From the cell containing the given text, extract its center point as [x, y] coordinate. 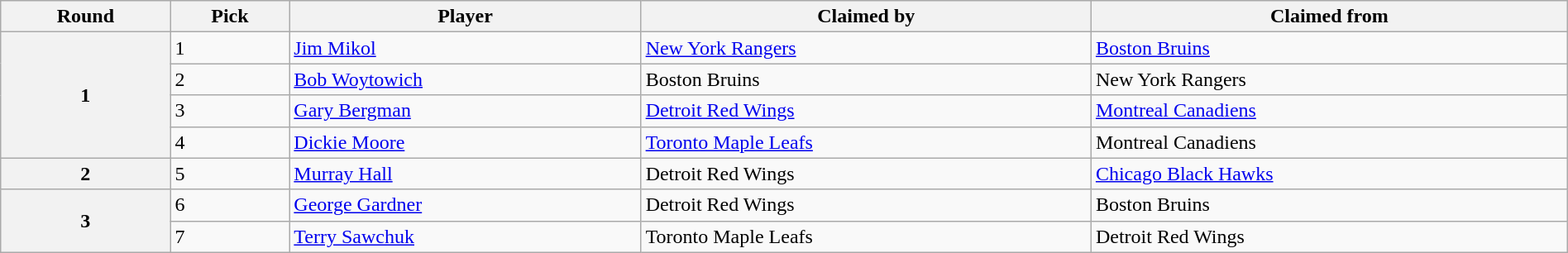
Player [465, 17]
4 [230, 142]
Terry Sawchuk [465, 236]
Murray Hall [465, 174]
George Gardner [465, 205]
Claimed by [866, 17]
Jim Mikol [465, 48]
5 [230, 174]
Dickie Moore [465, 142]
Round [86, 17]
Claimed from [1329, 17]
Pick [230, 17]
Bob Woytowich [465, 79]
Chicago Black Hawks [1329, 174]
Gary Bergman [465, 111]
6 [230, 205]
7 [230, 236]
